Identify which cell holds the provided text, then report its [x, y] central coordinate. 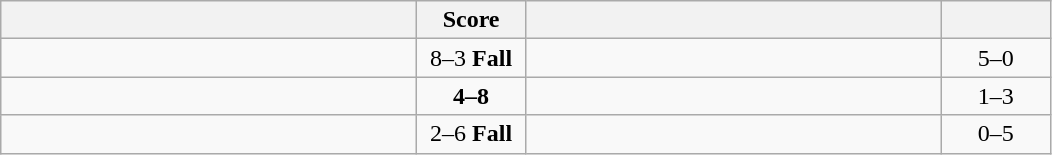
5–0 [996, 58]
0–5 [996, 134]
8–3 Fall [472, 58]
4–8 [472, 96]
1–3 [996, 96]
Score [472, 20]
2–6 Fall [472, 134]
